Identify which cell holds the provided text, then report its (X, Y) central coordinate. 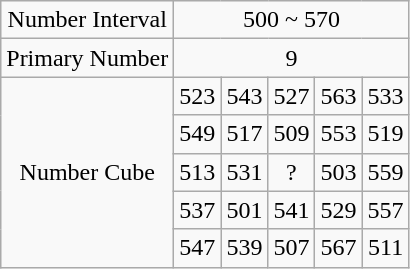
537 (198, 210)
500 ~ 570 (292, 20)
509 (292, 134)
501 (244, 210)
533 (386, 96)
549 (198, 134)
Primary Number (88, 58)
547 (198, 248)
557 (386, 210)
523 (198, 96)
503 (338, 172)
531 (244, 172)
513 (198, 172)
539 (244, 248)
563 (338, 96)
Number Cube (88, 172)
507 (292, 248)
Number Interval (88, 20)
? (292, 172)
511 (386, 248)
553 (338, 134)
529 (338, 210)
567 (338, 248)
543 (244, 96)
541 (292, 210)
527 (292, 96)
517 (244, 134)
559 (386, 172)
9 (292, 58)
519 (386, 134)
